Scan for the cell matching the given text and deliver its (x, y) coordinate at center. 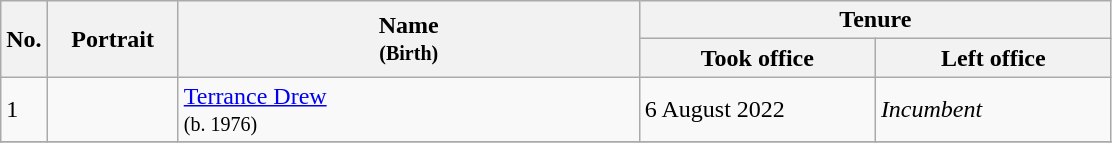
6 August 2022 (757, 110)
Left office (993, 58)
Took office (757, 58)
Tenure (875, 20)
No. (24, 39)
Terrance Drew(b. 1976) (408, 110)
Incumbent (993, 110)
Name(Birth) (408, 39)
Portrait (112, 39)
1 (24, 110)
